For the text-containing cell, return its midpoint in (X, Y) coordinate format. 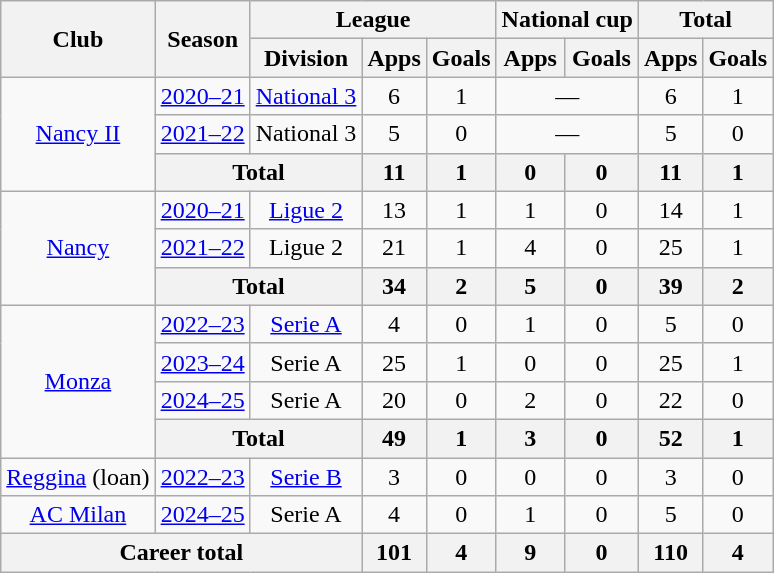
101 (394, 553)
Season (202, 39)
League (373, 20)
National cup (567, 20)
52 (670, 438)
Division (306, 58)
AC Milan (78, 515)
14 (670, 210)
Club (78, 39)
13 (394, 210)
9 (530, 553)
110 (670, 553)
34 (394, 286)
49 (394, 438)
2023–24 (202, 362)
Reggina (loan) (78, 477)
Nancy II (78, 134)
39 (670, 286)
21 (394, 248)
Serie B (306, 477)
22 (670, 400)
Monza (78, 381)
Nancy (78, 248)
Career total (182, 553)
20 (394, 400)
